Return [x, y] of the center of cell containing provided text 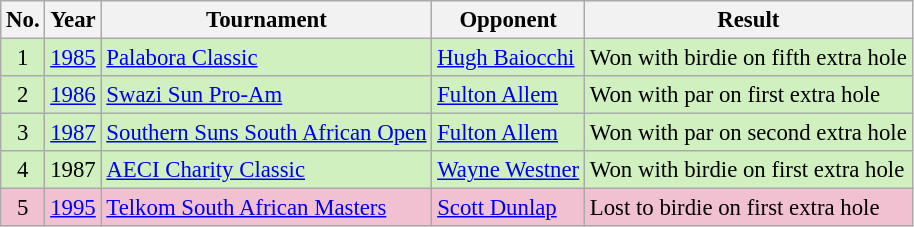
AECI Charity Classic [266, 170]
Telkom South African Masters [266, 208]
1 [23, 58]
Won with par on second extra hole [748, 133]
Result [748, 20]
1995 [73, 208]
Swazi Sun Pro-Am [266, 95]
Tournament [266, 20]
1985 [73, 58]
1986 [73, 95]
4 [23, 170]
Won with birdie on first extra hole [748, 170]
3 [23, 133]
No. [23, 20]
2 [23, 95]
Opponent [508, 20]
Hugh Baiocchi [508, 58]
Won with birdie on fifth extra hole [748, 58]
Won with par on first extra hole [748, 95]
Scott Dunlap [508, 208]
Wayne Westner [508, 170]
5 [23, 208]
Southern Suns South African Open [266, 133]
Palabora Classic [266, 58]
Year [73, 20]
Lost to birdie on first extra hole [748, 208]
